Identify which cell holds the provided text, then report its [X, Y] central coordinate. 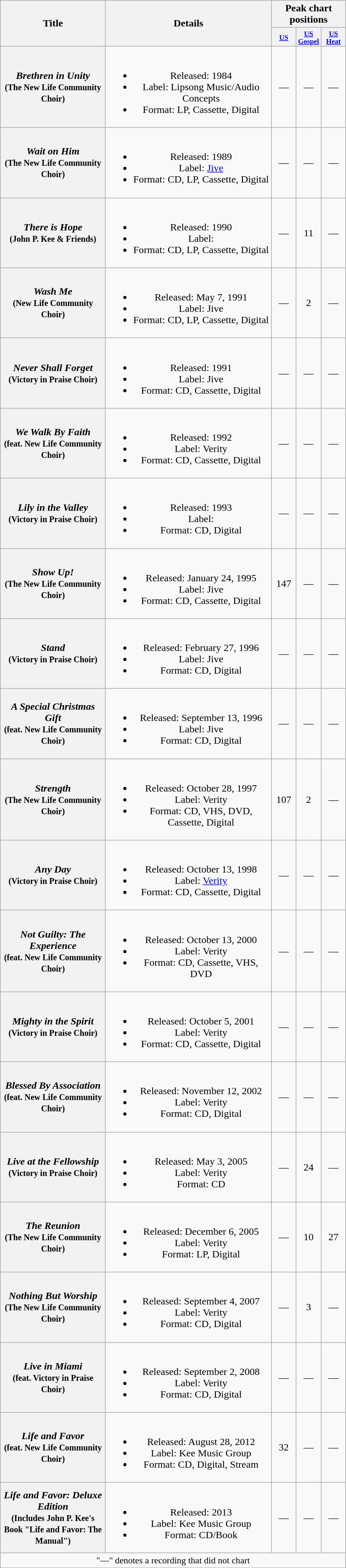
27 [333, 1237]
24 [309, 1167]
There is Hope(John P. Kee & Friends) [53, 233]
Released: November 12, 2002Label: VerityFormat: CD, Digital [189, 1097]
147 [284, 583]
Stand (Victory in Praise Choir) [53, 654]
32 [284, 1447]
US Gospel [309, 37]
Peak chart positions [309, 14]
Released: October 13, 2000Label: VerityFormat: CD, Cassette, VHS, DVD [189, 951]
Released: 1984Label: Lipsong Music/Audio ConceptsFormat: LP, Cassette, Digital [189, 87]
Released: December 6, 2005Label: VerityFormat: LP, Digital [189, 1237]
Released: 2013Label: Kee Music GroupFormat: CD/Book [189, 1518]
We Walk By Faith(feat. New Life Community Choir) [53, 443]
Mighty in the Spirit(Victory in Praise Choir) [53, 1027]
Released: 1990Label:Format: CD, LP, Cassette, Digital [189, 233]
Title [53, 24]
Brethren in Unity(The New Life Community Choir) [53, 87]
10 [309, 1237]
Nothing But Worship(The New Life Community Choir) [53, 1307]
Released: 1991Label: JiveFormat: CD, Cassette, Digital [189, 373]
Released: October 13, 1998Label: VerityFormat: CD, Cassette, Digital [189, 875]
Lily in the Valley(Victory in Praise Choir) [53, 513]
US [284, 37]
Released: February 27, 1996Label: JiveFormat: CD, Digital [189, 654]
Released: 1992Label: VerityFormat: CD, Cassette, Digital [189, 443]
Blessed By Association(feat. New Life Community Choir) [53, 1097]
Live in Miami(feat. Victory in Praise Choir) [53, 1377]
Never Shall Forget(Victory in Praise Choir) [53, 373]
"—" denotes a recording that did not chart [173, 1560]
The Reunion(The New Life Community Choir) [53, 1237]
Released: 1993Label:Format: CD, Digital [189, 513]
Not Guilty: The Experience(feat. New Life Community Choir) [53, 951]
Released: September 4, 2007Label: VerityFormat: CD, Digital [189, 1307]
Released: October 28, 1997Label: VerityFormat: CD, VHS, DVD, Cassette, Digital [189, 800]
A Special Christmas Gift(feat. New Life Community Choir) [53, 724]
11 [309, 233]
Details [189, 24]
Released: May 7, 1991Label: JiveFormat: CD, LP, Cassette, Digital [189, 303]
Released: September 2, 2008Label: VerityFormat: CD, Digital [189, 1377]
US Heat [333, 37]
Wait on Him(The New Life Community Choir) [53, 163]
Wash Me(New Life Community Choir) [53, 303]
Strength(The New Life Community Choir) [53, 800]
Released: September 13, 1996Label: JiveFormat: CD, Digital [189, 724]
Released: October 5, 2001Label: VerityFormat: CD, Cassette, Digital [189, 1027]
Live at the Fellowship(Victory in Praise Choir) [53, 1167]
Released: May 3, 2005Label: VerityFormat: CD [189, 1167]
3 [309, 1307]
Released: 1989Label: JiveFormat: CD, LP, Cassette, Digital [189, 163]
Life and Favor: Deluxe Edition(Includes John P. Kee's Book "Life and Favor: The Manual") [53, 1518]
Show Up! (The New Life Community Choir) [53, 583]
107 [284, 800]
Any Day(Victory in Praise Choir) [53, 875]
Released: January 24, 1995Label: JiveFormat: CD, Cassette, Digital [189, 583]
Released: August 28, 2012Label: Kee Music GroupFormat: CD, Digital, Stream [189, 1447]
Life and Favor(feat. New Life Community Choir) [53, 1447]
